Pinpoint the cell where the given text exists, returning its (x, y) midpoint coordinate. 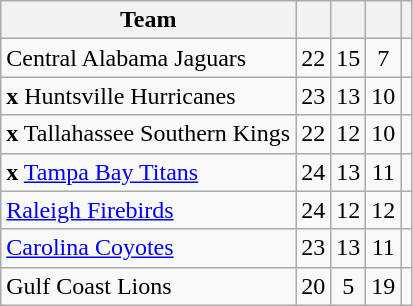
7 (384, 58)
19 (384, 286)
15 (348, 58)
x Tampa Bay Titans (148, 172)
x Tallahassee Southern Kings (148, 134)
Gulf Coast Lions (148, 286)
Carolina Coyotes (148, 248)
Central Alabama Jaguars (148, 58)
5 (348, 286)
Team (148, 20)
Raleigh Firebirds (148, 210)
x Huntsville Hurricanes (148, 96)
20 (314, 286)
